Detect which cell encompasses the target text, then output its (x, y) center coordinate. 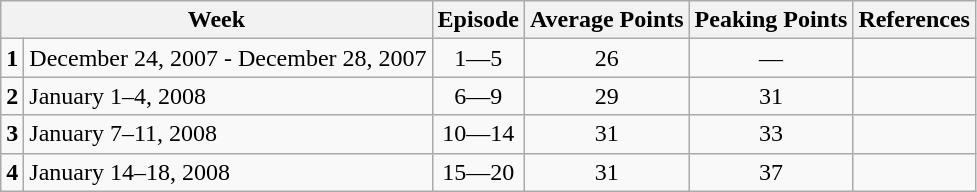
January 1–4, 2008 (228, 96)
1—5 (478, 58)
26 (608, 58)
December 24, 2007 - December 28, 2007 (228, 58)
References (914, 20)
33 (771, 134)
2 (12, 96)
3 (12, 134)
1 (12, 58)
January 14–18, 2008 (228, 172)
January 7–11, 2008 (228, 134)
6—9 (478, 96)
Week (216, 20)
Peaking Points (771, 20)
29 (608, 96)
37 (771, 172)
10—14 (478, 134)
Average Points (608, 20)
4 (12, 172)
Episode (478, 20)
— (771, 58)
15—20 (478, 172)
